Identify which cell holds the provided text, then report its (x, y) central coordinate. 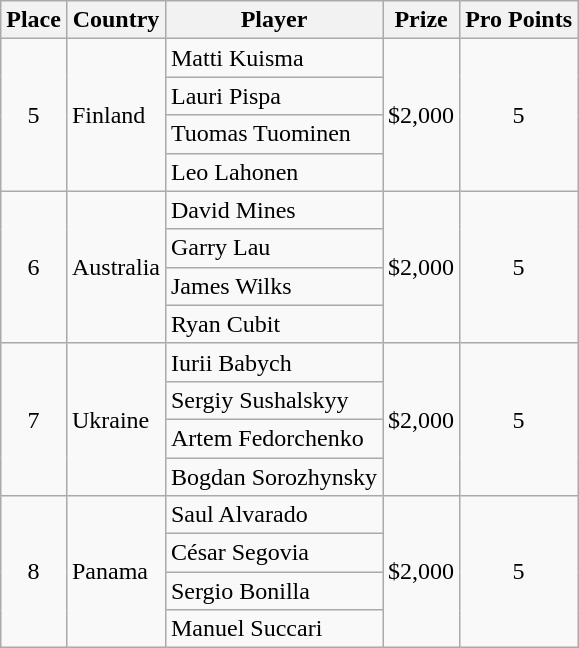
Sergio Bonilla (274, 591)
Player (274, 20)
Tuomas Tuominen (274, 134)
7 (34, 419)
Ryan Cubit (274, 324)
6 (34, 267)
Leo Lahonen (274, 172)
Iurii Babych (274, 362)
8 (34, 572)
Ukraine (116, 419)
Finland (116, 115)
Lauri Pispa (274, 96)
Prize (422, 20)
Saul Alvarado (274, 515)
Place (34, 20)
Matti Kuisma (274, 58)
Manuel Succari (274, 629)
Country (116, 20)
César Segovia (274, 553)
Pro Points (519, 20)
Bogdan Sorozhynsky (274, 477)
Sergiy Sushalskyy (274, 400)
Garry Lau (274, 248)
Panama (116, 572)
Australia (116, 267)
James Wilks (274, 286)
Artem Fedorchenko (274, 438)
David Mines (274, 210)
